Return (X, Y) of the center of cell containing provided text 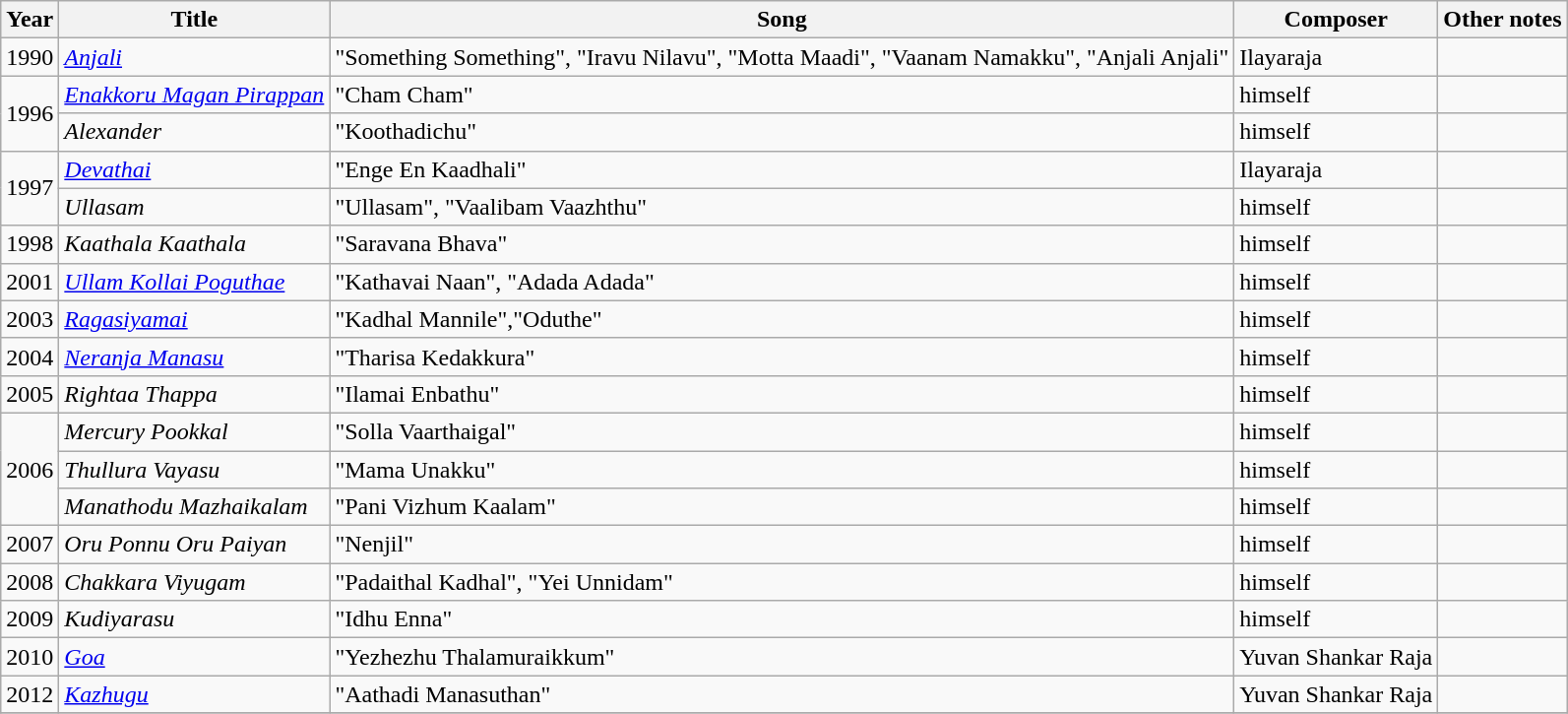
Enakkoru Magan Pirappan (195, 95)
"Something Something", "Iravu Nilavu", "Motta Maadi", "Vaanam Namakku", "Anjali Anjali" (782, 57)
Oru Ponnu Oru Paiyan (195, 545)
2007 (30, 545)
2001 (30, 282)
2008 (30, 582)
1996 (30, 113)
"Solla Vaarthaigal" (782, 431)
Neranja Manasu (195, 357)
Kazhugu (195, 694)
"Cham Cham" (782, 95)
2010 (30, 657)
"Kathavai Naan", "Adada Adada" (782, 282)
Rightaa Thappa (195, 394)
"Saravana Bhava" (782, 244)
Kaathala Kaathala (195, 244)
Mercury Pookkal (195, 431)
"Padaithal Kadhal", "Yei Unnidam" (782, 582)
"Nenjil" (782, 545)
2006 (30, 469)
Anjali (195, 57)
Ullasam (195, 207)
Ullam Kollai Poguthae (195, 282)
Year (30, 20)
Ragasiyamai (195, 319)
Kudiyarasu (195, 619)
Composer (1337, 20)
"Kadhal Mannile","Oduthe" (782, 319)
"Pani Vizhum Kaalam" (782, 507)
1990 (30, 57)
2012 (30, 694)
Song (782, 20)
Alexander (195, 132)
2005 (30, 394)
"Idhu Enna" (782, 619)
Manathodu Mazhaikalam (195, 507)
1998 (30, 244)
"Yezhezhu Thalamuraikkum" (782, 657)
Goa (195, 657)
Other notes (1502, 20)
"Enge En Kaadhali" (782, 169)
Title (195, 20)
"Ullasam", "Vaalibam Vaazhthu" (782, 207)
Devathai (195, 169)
"Tharisa Kedakkura" (782, 357)
"Aathadi Manasuthan" (782, 694)
2004 (30, 357)
2009 (30, 619)
"Koothadichu" (782, 132)
"Ilamai Enbathu" (782, 394)
1997 (30, 188)
Chakkara Viyugam (195, 582)
"Mama Unakku" (782, 470)
Thullura Vayasu (195, 470)
2003 (30, 319)
